Return the [X, Y] coordinate for the center point of the cell that contains the specified text.  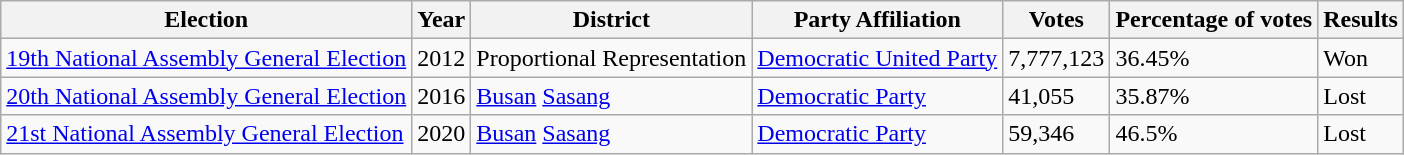
19th National Assembly General Election [206, 58]
20th National Assembly General Election [206, 96]
Won [1361, 58]
Proportional Representation [612, 58]
59,346 [1056, 134]
35.87% [1214, 96]
Votes [1056, 20]
Percentage of votes [1214, 20]
Year [442, 20]
Party Affiliation [878, 20]
2012 [442, 58]
36.45% [1214, 58]
District [612, 20]
2016 [442, 96]
Election [206, 20]
2020 [442, 134]
Democratic United Party [878, 58]
21st National Assembly General Election [206, 134]
41,055 [1056, 96]
7,777,123 [1056, 58]
Results [1361, 20]
46.5% [1214, 134]
